Output the [X, Y] coordinate of the center of the cell containing the given text.  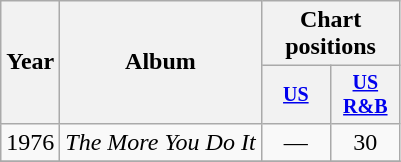
US [296, 94]
Year [30, 62]
USR&B [366, 94]
Chart positions [330, 34]
The More You Do It [160, 142]
1976 [30, 142]
— [296, 142]
30 [366, 142]
Album [160, 62]
